Capture the cell that displays the provided text and extract its (x, y) central coordinate. 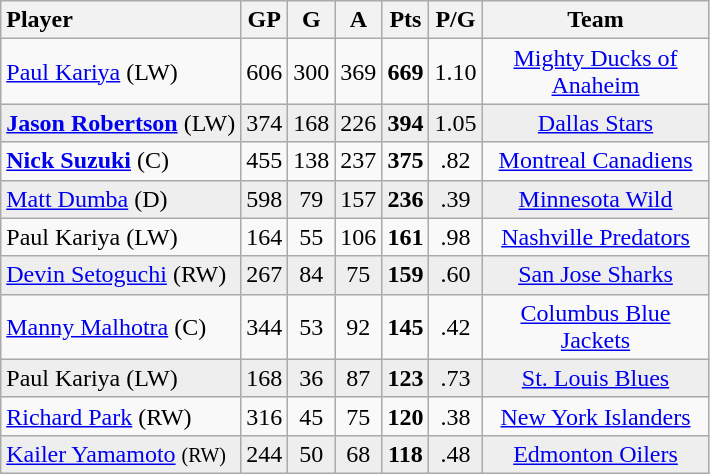
Montreal Canadiens (596, 161)
Team (596, 20)
.39 (456, 199)
300 (312, 72)
394 (406, 123)
159 (406, 275)
.38 (456, 416)
344 (264, 326)
45 (312, 416)
Kailer Yamamoto (RW) (121, 454)
267 (264, 275)
606 (264, 72)
68 (358, 454)
226 (358, 123)
36 (312, 378)
.48 (456, 454)
50 (312, 454)
Matt Dumba (D) (121, 199)
Manny Malhotra (C) (121, 326)
669 (406, 72)
Nashville Predators (596, 237)
244 (264, 454)
84 (312, 275)
138 (312, 161)
374 (264, 123)
157 (358, 199)
P/G (456, 20)
.98 (456, 237)
.60 (456, 275)
.42 (456, 326)
Jason Robertson (LW) (121, 123)
San Jose Sharks (596, 275)
Nick Suzuki (C) (121, 161)
GP (264, 20)
Pts (406, 20)
G (312, 20)
St. Louis Blues (596, 378)
598 (264, 199)
164 (264, 237)
Devin Setoguchi (RW) (121, 275)
A (358, 20)
1.10 (456, 72)
87 (358, 378)
.73 (456, 378)
Player (121, 20)
79 (312, 199)
375 (406, 161)
316 (264, 416)
123 (406, 378)
55 (312, 237)
92 (358, 326)
161 (406, 237)
106 (358, 237)
Columbus Blue Jackets (596, 326)
53 (312, 326)
120 (406, 416)
Richard Park (RW) (121, 416)
237 (358, 161)
236 (406, 199)
118 (406, 454)
369 (358, 72)
.82 (456, 161)
New York Islanders (596, 416)
Mighty Ducks of Anaheim (596, 72)
Minnesota Wild (596, 199)
145 (406, 326)
1.05 (456, 123)
Dallas Stars (596, 123)
Edmonton Oilers (596, 454)
455 (264, 161)
